Search for the cell housing the specified text and yield its [X, Y] center coordinate. 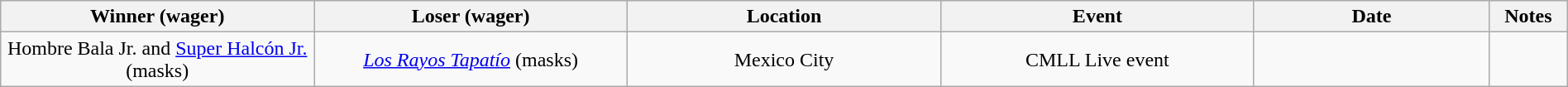
Loser (wager) [471, 17]
Hombre Bala Jr. and Super Halcón Jr. (masks) [157, 60]
Location [784, 17]
Date [1371, 17]
CMLL Live event [1097, 60]
Event [1097, 17]
Los Rayos Tapatío (masks) [471, 60]
Winner (wager) [157, 17]
Notes [1528, 17]
Mexico City [784, 60]
